Capture the cell that displays the provided text and extract its (X, Y) central coordinate. 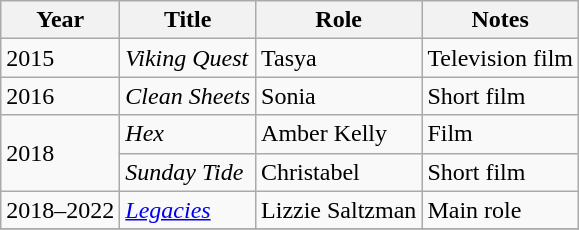
Christabel (339, 172)
2015 (60, 58)
Role (339, 20)
2018–2022 (60, 210)
Clean Sheets (188, 96)
Hex (188, 134)
2018 (60, 153)
Film (500, 134)
Tasya (339, 58)
Year (60, 20)
Sunday Tide (188, 172)
Title (188, 20)
2016 (60, 96)
Lizzie Saltzman (339, 210)
Amber Kelly (339, 134)
Television film (500, 58)
Main role (500, 210)
Viking Quest (188, 58)
Notes (500, 20)
Legacies (188, 210)
Sonia (339, 96)
